Identify which cell holds the provided text, then report its [x, y] central coordinate. 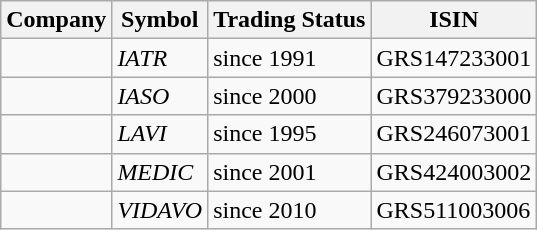
ISIN [454, 20]
since 2001 [290, 172]
GRS147233001 [454, 58]
since 1991 [290, 58]
GRS379233000 [454, 96]
GRS511003006 [454, 210]
IATR [160, 58]
Trading Status [290, 20]
GRS246073001 [454, 134]
IASO [160, 96]
since 2010 [290, 210]
LAVI [160, 134]
Symbol [160, 20]
GRS424003002 [454, 172]
MEDIC [160, 172]
Company [56, 20]
since 2000 [290, 96]
since 1995 [290, 134]
VIDAVO [160, 210]
